Search for the cell housing the specified text and yield its (X, Y) center coordinate. 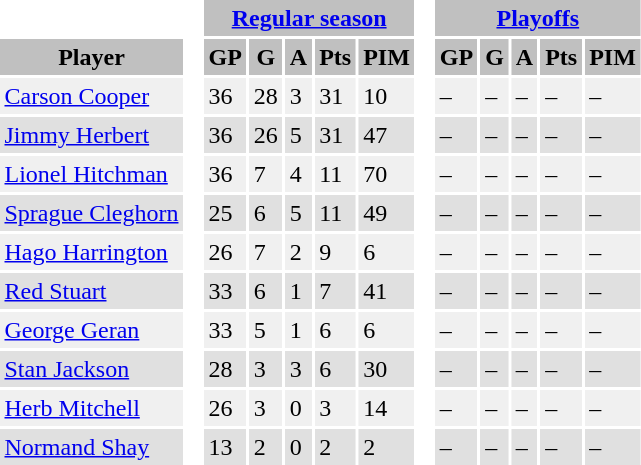
49 (387, 213)
Hago Harrington (92, 252)
47 (387, 135)
Jimmy Herbert (92, 135)
Stan Jackson (92, 369)
25 (225, 213)
Lionel Hitchman (92, 174)
Herb Mitchell (92, 408)
George Geran (92, 330)
Sprague Cleghorn (92, 213)
Normand Shay (92, 447)
Playoffs (538, 18)
14 (387, 408)
Red Stuart (92, 291)
4 (298, 174)
9 (336, 252)
Player (92, 57)
30 (387, 369)
70 (387, 174)
10 (387, 96)
41 (387, 291)
Regular season (309, 18)
13 (225, 447)
Carson Cooper (92, 96)
